Capture the cell that displays the provided text and extract its [X, Y] central coordinate. 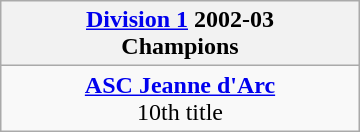
Division 1 2002-03Champions [180, 34]
ASC Jeanne d'Arc10th title [180, 98]
